Scan for the cell matching the given text and deliver its (x, y) coordinate at center. 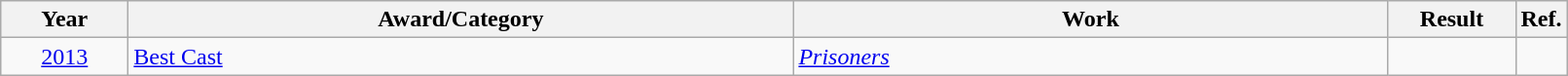
Award/Category (461, 19)
Best Cast (461, 57)
Year (64, 19)
Work (1090, 19)
Prisoners (1090, 57)
Ref. (1542, 19)
Result (1452, 19)
2013 (64, 57)
